From the cell containing the given text, extract its center point as (x, y) coordinate. 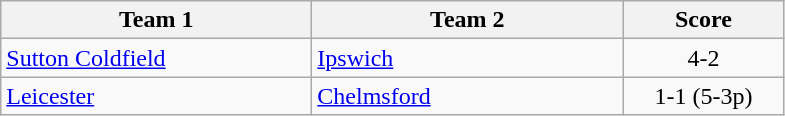
Team 2 (468, 20)
Leicester (156, 96)
Score (704, 20)
Ipswich (468, 58)
Chelmsford (468, 96)
Sutton Coldfield (156, 58)
1-1 (5-3p) (704, 96)
4-2 (704, 58)
Team 1 (156, 20)
